Identify which cell holds the provided text, then report its [X, Y] central coordinate. 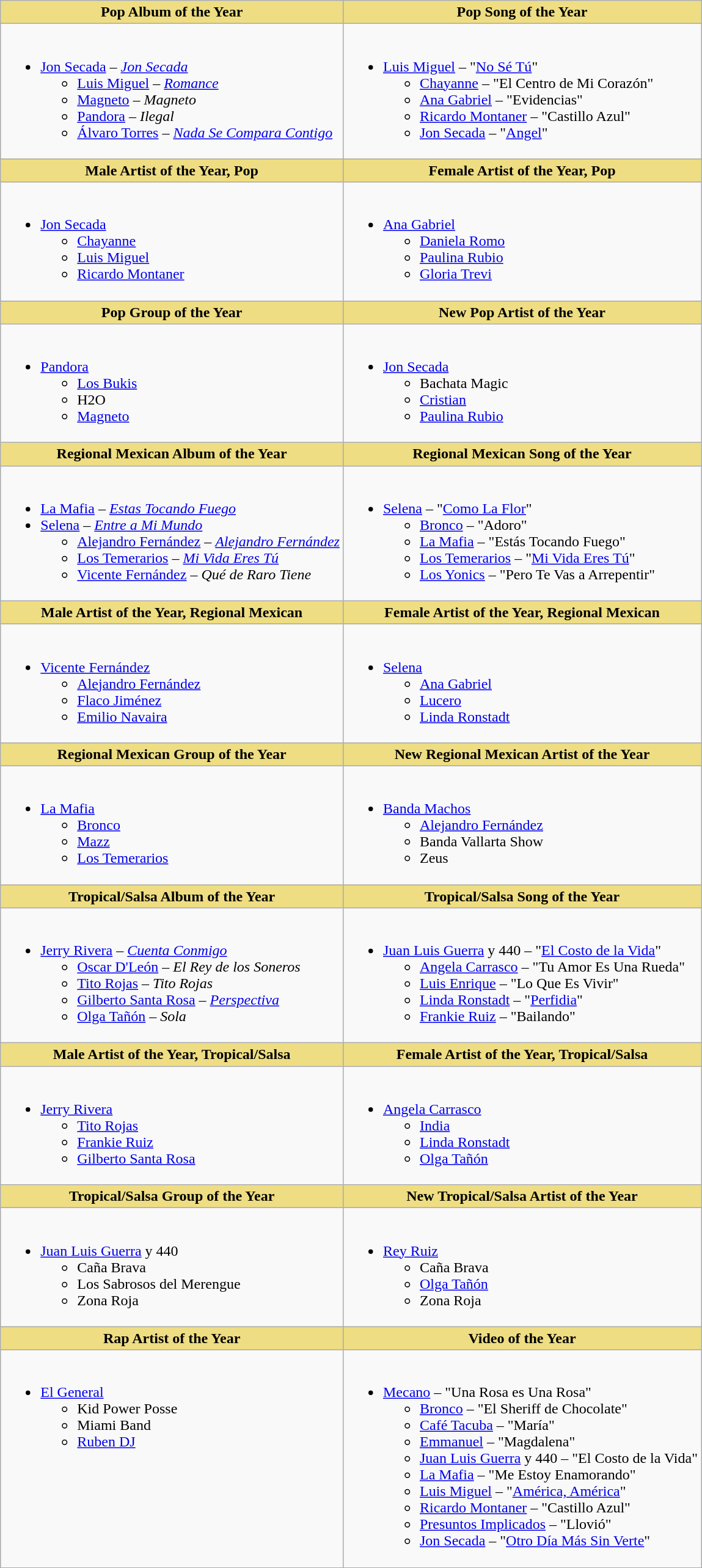
New Tropical/Salsa Artist of the Year [522, 1196]
New Regional Mexican Artist of the Year [522, 754]
Female Artist of the Year, Regional Mexican [522, 612]
Regional Mexican Album of the Year [172, 454]
Male Artist of the Year, Tropical/Salsa [172, 1055]
Rey RuizCaña BravaOlga TañónZona Roja [522, 1267]
Banda MachosAlejandro FernándezBanda Vallarta ShowZeus [522, 825]
Male Artist of the Year, Pop [172, 170]
Rap Artist of the Year [172, 1338]
Female Artist of the Year, Pop [522, 170]
Ana GabrielDaniela RomoPaulina RubioGloria Trevi [522, 241]
New Pop Artist of the Year [522, 312]
Angela CarrascoIndiaLinda RonstadtOlga Tañón [522, 1126]
Jon SecadaChayanneLuis MiguelRicardo Montaner [172, 241]
El GeneralKid Power PosseMiami BandRuben DJ [172, 1459]
Male Artist of the Year, Regional Mexican [172, 612]
Jerry Rivera – Cuenta ConmigoOscar D'León – El Rey de los SonerosTito Rojas – Tito RojasGilberto Santa Rosa – PerspectivaOlga Tañón – Sola [172, 975]
Pop Album of the Year [172, 12]
Tropical/Salsa Group of the Year [172, 1196]
Jerry RiveraTito RojasFrankie RuizGilberto Santa Rosa [172, 1126]
Jon Secada – Jon SecadaLuis Miguel – RomanceMagneto – MagnetoPandora – IlegalÁlvaro Torres – Nada Se Compara Contigo [172, 92]
Regional Mexican Group of the Year [172, 754]
SelenaAna GabrielLuceroLinda Ronstadt [522, 683]
Juan Luis Guerra y 440Caña BravaLos Sabrosos del MerengueZona Roja [172, 1267]
Female Artist of the Year, Tropical/Salsa [522, 1055]
Luis Miguel – "No Sé Tú"Chayanne – "El Centro de Mi Corazón"Ana Gabriel – "Evidencias"Ricardo Montaner – "Castillo Azul"Jon Secada – "Angel" [522, 92]
Pop Group of the Year [172, 312]
Vicente FernándezAlejandro FernándezFlaco JiménezEmilio Navaira [172, 683]
PandoraLos BukisH2OMagneto [172, 383]
Video of the Year [522, 1338]
Jon SecadaBachata MagicCristianPaulina Rubio [522, 383]
Selena – "Como La Flor"Bronco – "Adoro"La Mafia – "Estás Tocando Fuego"Los Temerarios – "Mi Vida Eres Tú"Los Yonics – "Pero Te Vas a Arrepentir" [522, 533]
Pop Song of the Year [522, 12]
La MafiaBroncoMazzLos Temerarios [172, 825]
Regional Mexican Song of the Year [522, 454]
Tropical/Salsa Album of the Year [172, 896]
Tropical/Salsa Song of the Year [522, 896]
